Output the (X, Y) coordinate of the center of the cell containing the given text.  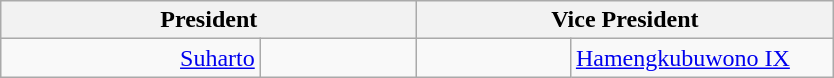
President (209, 20)
Suharto (131, 58)
Hamengkubuwono IX (701, 58)
Vice President (625, 20)
